Return [x, y] of the center of cell containing provided text 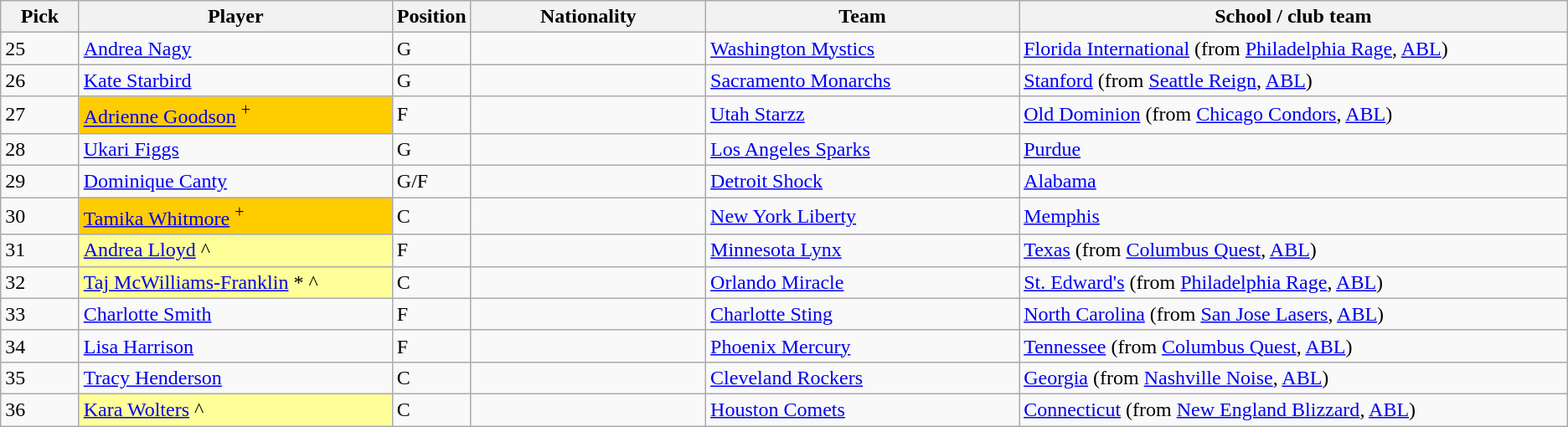
Nationality [588, 17]
Charlotte Sting [863, 314]
34 [40, 346]
Los Angeles Sparks [863, 149]
Kate Starbird [235, 80]
Florida International (from Philadelphia Rage, ABL) [1293, 49]
Detroit Shock [863, 182]
36 [40, 409]
Stanford (from Seattle Reign, ABL) [1293, 80]
30 [40, 216]
Georgia (from Nashville Noise, ABL) [1293, 378]
Tamika Whitmore + [235, 216]
G/F [431, 182]
St. Edward's (from Philadelphia Rage, ABL) [1293, 282]
School / club team [1293, 17]
Houston Comets [863, 409]
Kara Wolters ^ [235, 409]
Connecticut (from New England Blizzard, ABL) [1293, 409]
Old Dominion (from Chicago Condors, ABL) [1293, 116]
Charlotte Smith [235, 314]
Phoenix Mercury [863, 346]
28 [40, 149]
33 [40, 314]
Washington Mystics [863, 49]
Memphis [1293, 216]
Dominique Canty [235, 182]
Tennessee (from Columbus Quest, ABL) [1293, 346]
Adrienne Goodson + [235, 116]
New York Liberty [863, 216]
25 [40, 49]
Minnesota Lynx [863, 250]
Andrea Lloyd ^ [235, 250]
Sacramento Monarchs [863, 80]
29 [40, 182]
Player [235, 17]
Utah Starzz [863, 116]
Andrea Nagy [235, 49]
27 [40, 116]
Pick [40, 17]
Tracy Henderson [235, 378]
Alabama [1293, 182]
North Carolina (from San Jose Lasers, ABL) [1293, 314]
31 [40, 250]
Ukari Figgs [235, 149]
Lisa Harrison [235, 346]
Texas (from Columbus Quest, ABL) [1293, 250]
Team [863, 17]
Taj McWilliams-Franklin * ^ [235, 282]
26 [40, 80]
Orlando Miracle [863, 282]
32 [40, 282]
Cleveland Rockers [863, 378]
35 [40, 378]
Position [431, 17]
Purdue [1293, 149]
